Detect which cell encompasses the target text, then output its [X, Y] center coordinate. 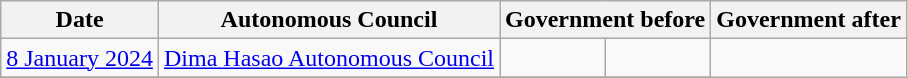
8 January 2024 [80, 58]
Autonomous Council [328, 20]
Date [80, 20]
Government after [809, 20]
Dima Hasao Autonomous Council [328, 58]
Government before [606, 20]
